For the text-containing cell, return its midpoint in [x, y] coordinate format. 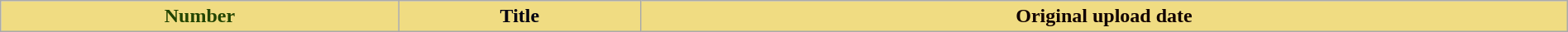
Title [519, 16]
Number [200, 16]
Original upload date [1105, 16]
